From the cell containing the given text, extract its center point as [X, Y] coordinate. 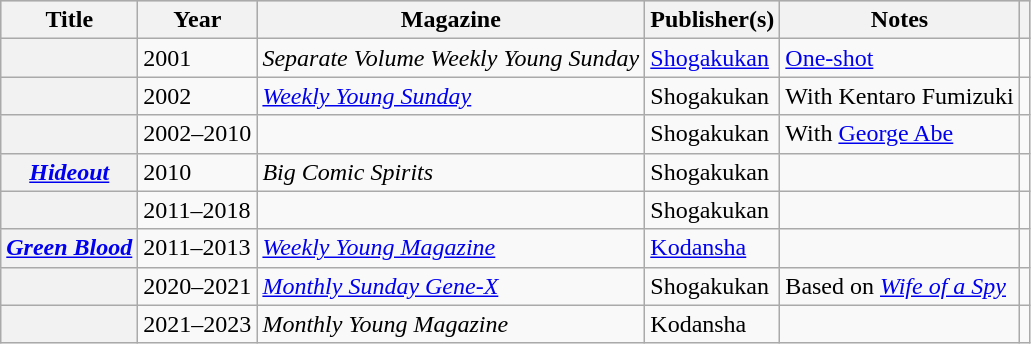
With Kentaro Fumizuki [900, 96]
Notes [900, 20]
2011–2018 [198, 210]
2021–2023 [198, 324]
One-shot [900, 58]
Based on Wife of a Spy [900, 286]
Green Blood [70, 248]
Weekly Young Sunday [451, 96]
2002–2010 [198, 134]
With George Abe [900, 134]
Hideout [70, 172]
Weekly Young Magazine [451, 248]
Magazine [451, 20]
Publisher(s) [712, 20]
2001 [198, 58]
Monthly Sunday Gene-X [451, 286]
2010 [198, 172]
2011–2013 [198, 248]
Big Comic Spirits [451, 172]
2020–2021 [198, 286]
Separate Volume Weekly Young Sunday [451, 58]
2002 [198, 96]
Title [70, 20]
Monthly Young Magazine [451, 324]
Year [198, 20]
